Find where the given text appears and provide that cell's center as [X, Y] coordinate. 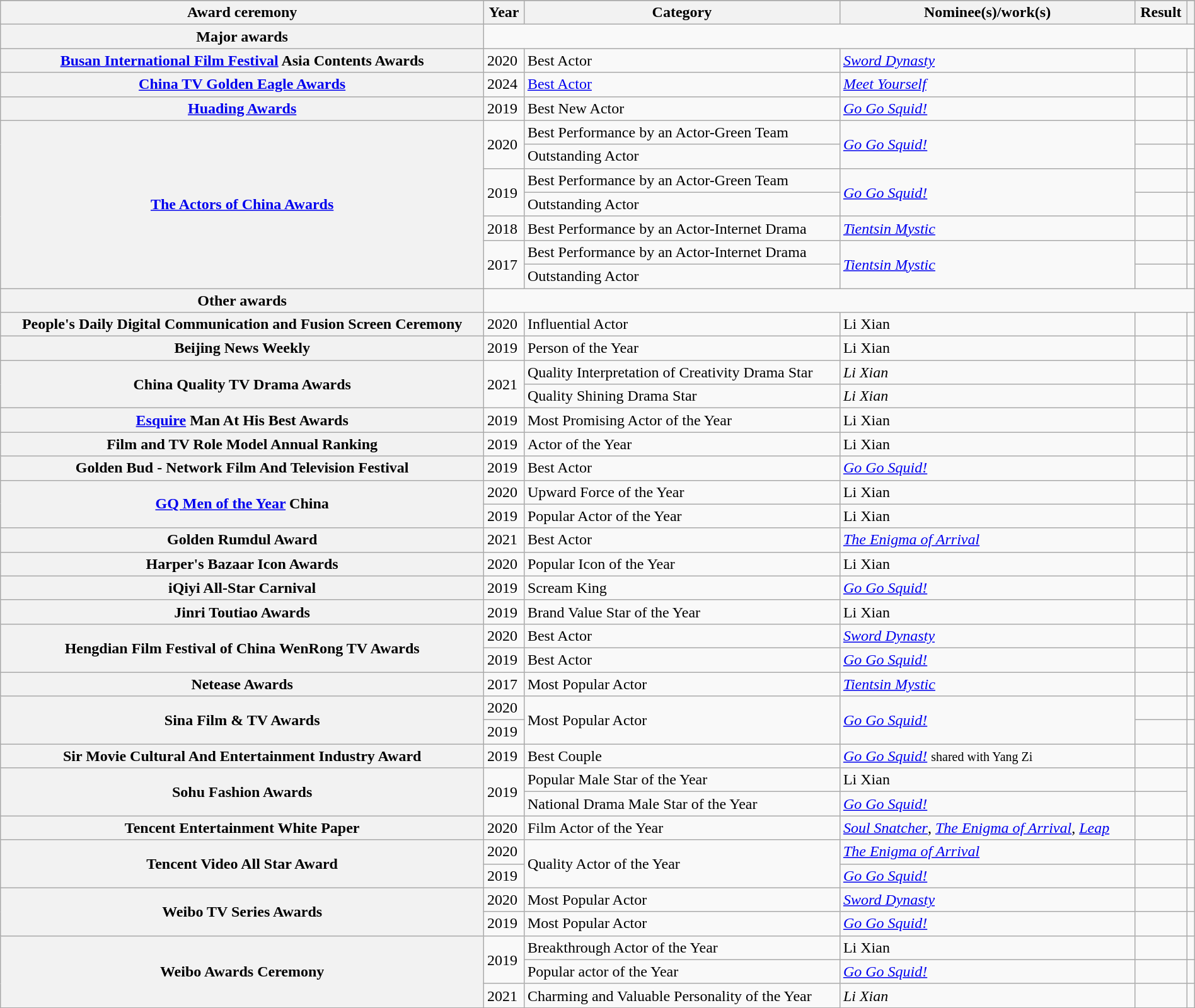
Esquire Man At His Best Awards [242, 420]
Award ceremony [242, 13]
Sir Movie Cultural And Entertainment Industry Award [242, 756]
GQ Men of the Year China [242, 504]
Popular Icon of the Year [682, 564]
Sohu Fashion Awards [242, 792]
Quality Interpretation of Creativity Drama Star [682, 372]
Best New Actor [682, 108]
Weibo TV Series Awards [242, 912]
National Drama Male Star of the Year [682, 804]
Popular Actor of the Year [682, 516]
Huading Awards [242, 108]
Meet Yourself [987, 84]
Sina Film & TV Awards [242, 720]
Tencent Entertainment White Paper [242, 828]
Hengdian Film Festival of China WenRong TV Awards [242, 648]
2018 [504, 228]
Film Actor of the Year [682, 828]
Breakthrough Actor of the Year [682, 948]
Actor of the Year [682, 444]
Film and TV Role Model Annual Ranking [242, 444]
Jinri Toutiao Awards [242, 612]
People's Daily Digital Communication and Fusion Screen Ceremony [242, 324]
Upward Force of the Year [682, 492]
Major awards [242, 37]
Tencent Video All Star Award [242, 864]
Year [504, 13]
Busan International Film Festival Asia Contents Awards [242, 60]
Beijing News Weekly [242, 348]
China TV Golden Eagle Awards [242, 84]
Scream King [682, 588]
Golden Bud - Network Film And Television Festival [242, 468]
Quality Shining Drama Star [682, 396]
Soul Snatcher, The Enigma of Arrival, Leap [987, 828]
Golden Rumdul Award [242, 540]
Weibo Awards Ceremony [242, 971]
Quality Actor of the Year [682, 864]
Result [1161, 13]
iQiyi All-Star Carnival [242, 588]
Influential Actor [682, 324]
Category [682, 13]
Best Couple [682, 756]
Popular actor of the Year [682, 971]
Other awards [242, 301]
Most Promising Actor of the Year [682, 420]
China Quality TV Drama Awards [242, 384]
Netease Awards [242, 684]
Brand Value Star of the Year [682, 612]
The Actors of China Awards [242, 204]
Harper's Bazaar Icon Awards [242, 564]
Person of the Year [682, 348]
2024 [504, 84]
Charming and Valuable Personality of the Year [682, 995]
Nominee(s)/work(s) [987, 13]
Go Go Squid! shared with Yang Zi [987, 756]
Popular Male Star of the Year [682, 780]
